Find where the given text appears and provide that cell's center as [x, y] coordinate. 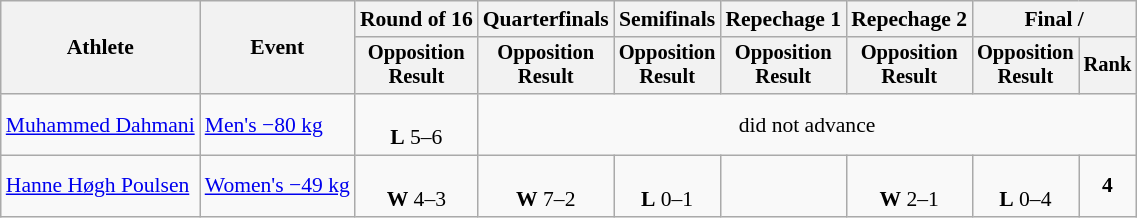
Quarterfinals [546, 19]
L 0–4 [1026, 186]
L 5–6 [416, 124]
Semifinals [668, 19]
did not advance [807, 124]
Men's −80 kg [278, 124]
Final / [1054, 19]
Rank [1108, 66]
L 0–1 [668, 186]
W 4–3 [416, 186]
Round of 16 [416, 19]
Event [278, 48]
Athlete [100, 48]
4 [1108, 186]
Hanne Høgh Poulsen [100, 186]
Muhammed Dahmani [100, 124]
Repechage 1 [783, 19]
W 2–1 [909, 186]
Women's −49 kg [278, 186]
W 7–2 [546, 186]
Repechage 2 [909, 19]
